Capture the cell that displays the provided text and extract its [X, Y] central coordinate. 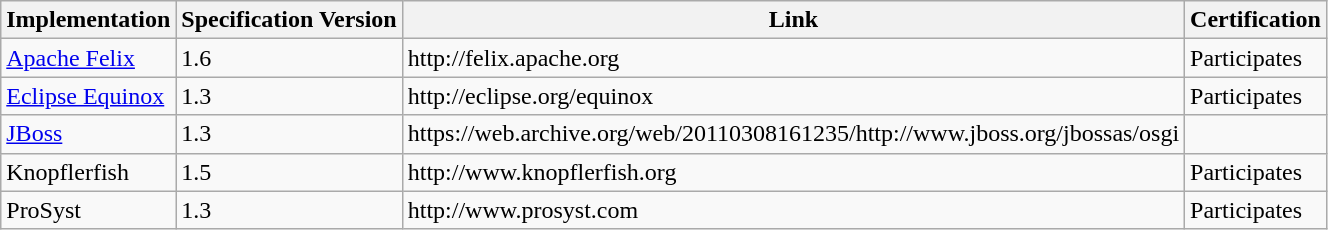
JBoss [88, 134]
Certification [1256, 20]
1.5 [289, 172]
1.6 [289, 58]
http://eclipse.org/equinox [793, 96]
Knopflerfish [88, 172]
ProSyst [88, 210]
http://www.prosyst.com [793, 210]
http://felix.apache.org [793, 58]
Specification Version [289, 20]
Apache Felix [88, 58]
Implementation [88, 20]
http://www.knopflerfish.org [793, 172]
Link [793, 20]
Eclipse Equinox [88, 96]
https://web.archive.org/web/20110308161235/http://www.jboss.org/jbossas/osgi [793, 134]
